Extract the [X, Y] coordinate from the center of the cell holding the provided text.  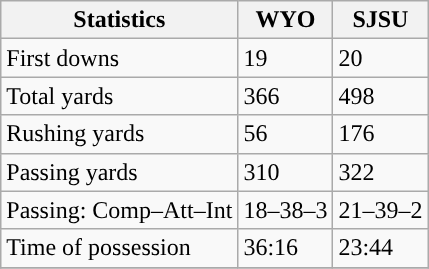
322 [380, 172]
21–39–2 [380, 210]
23:44 [380, 248]
SJSU [380, 20]
Total yards [120, 96]
Passing yards [120, 172]
498 [380, 96]
176 [380, 134]
20 [380, 58]
WYO [286, 20]
Statistics [120, 20]
First downs [120, 58]
56 [286, 134]
Passing: Comp–Att–Int [120, 210]
310 [286, 172]
Rushing yards [120, 134]
366 [286, 96]
19 [286, 58]
36:16 [286, 248]
Time of possession [120, 248]
18–38–3 [286, 210]
